Extract the (x, y) coordinate from the center of the cell holding the provided text.  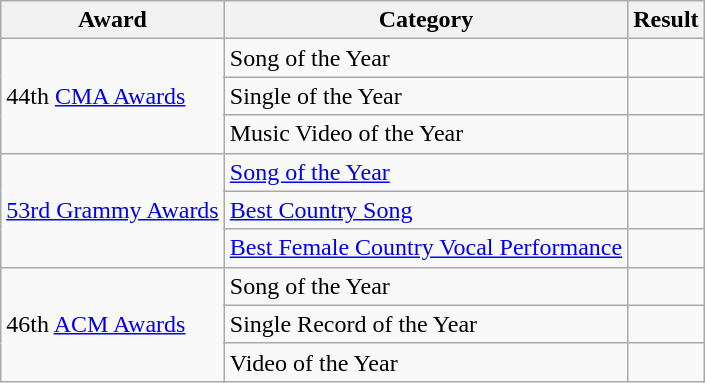
Video of the Year (426, 362)
Award (113, 20)
Single Record of the Year (426, 324)
Category (426, 20)
Single of the Year (426, 96)
Best Country Song (426, 210)
53rd Grammy Awards (113, 210)
Music Video of the Year (426, 134)
44th CMA Awards (113, 96)
Result (666, 20)
46th ACM Awards (113, 324)
Best Female Country Vocal Performance (426, 248)
